Output the [x, y] coordinate of the center of the cell containing the given text.  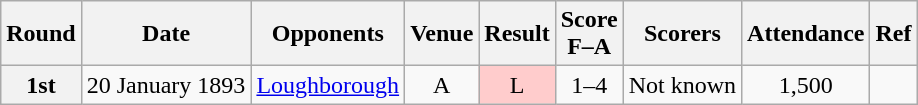
Ref [894, 34]
Attendance [806, 34]
20 January 1893 [166, 85]
Loughborough [328, 85]
Not known [682, 85]
1,500 [806, 85]
Date [166, 34]
Scorers [682, 34]
1st [41, 85]
Round [41, 34]
A [442, 85]
Opponents [328, 34]
1–4 [589, 85]
Venue [442, 34]
ScoreF–A [589, 34]
Result [517, 34]
L [517, 85]
